Capture the cell that displays the provided text and extract its [x, y] central coordinate. 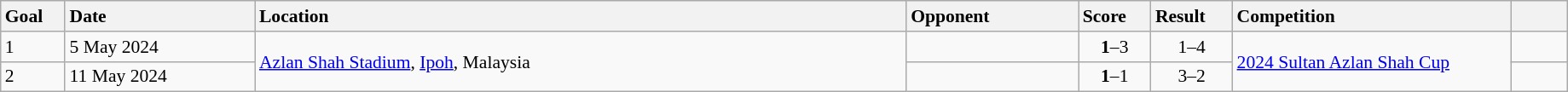
1–1 [1115, 77]
3–2 [1192, 77]
Goal [33, 16]
5 May 2024 [159, 47]
Competition [1373, 16]
2024 Sultan Azlan Shah Cup [1373, 61]
Location [581, 16]
Result [1192, 16]
2 [33, 77]
1–4 [1192, 47]
1 [33, 47]
Date [159, 16]
Score [1115, 16]
Azlan Shah Stadium, Ipoh, Malaysia [581, 61]
Opponent [992, 16]
11 May 2024 [159, 77]
1–3 [1115, 47]
